Provide the [X, Y] coordinate of the cell's center where the given text is located.  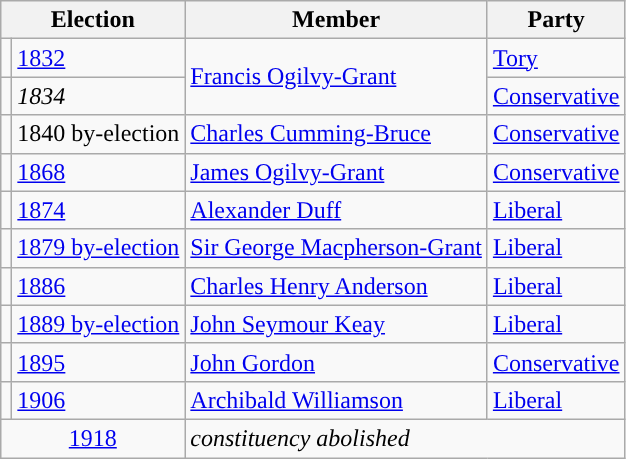
Election [93, 20]
1886 [98, 286]
John Gordon [336, 362]
Party [556, 20]
Archibald Williamson [336, 400]
James Ogilvy-Grant [336, 172]
Tory [556, 58]
constituency abolished [405, 438]
Alexander Duff [336, 210]
1906 [98, 400]
1918 [93, 438]
John Seymour Keay [336, 324]
1834 [98, 96]
Charles Cumming-Bruce [336, 134]
1840 by-election [98, 134]
1879 by-election [98, 248]
1832 [98, 58]
Francis Ogilvy-Grant [336, 77]
1874 [98, 210]
Sir George Macpherson-Grant [336, 248]
1895 [98, 362]
Member [336, 20]
Charles Henry Anderson [336, 286]
1868 [98, 172]
1889 by-election [98, 324]
